Return [X, Y] of the center of cell containing provided text 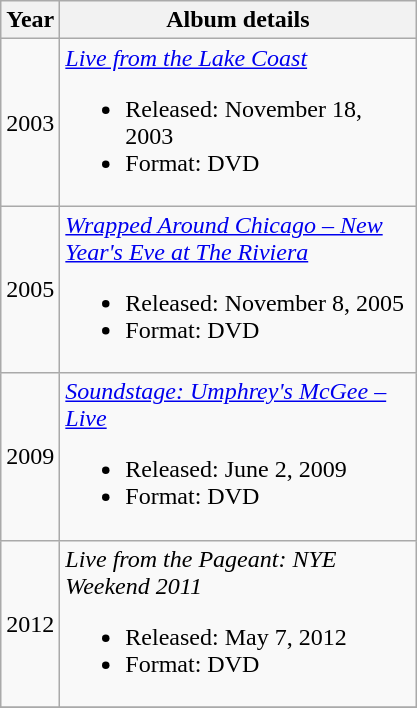
2003 [30, 122]
2009 [30, 456]
Year [30, 20]
Wrapped Around Chicago – New Year's Eve at The RivieraReleased: November 8, 2005Format: DVD [238, 290]
2012 [30, 624]
2005 [30, 290]
Album details [238, 20]
Live from the Lake CoastReleased: November 18, 2003Format: DVD [238, 122]
Soundstage: Umphrey's McGee – LiveReleased: June 2, 2009Format: DVD [238, 456]
Live from the Pageant: NYE Weekend 2011Released: May 7, 2012Format: DVD [238, 624]
